For the text-containing cell, return its midpoint in (x, y) coordinate format. 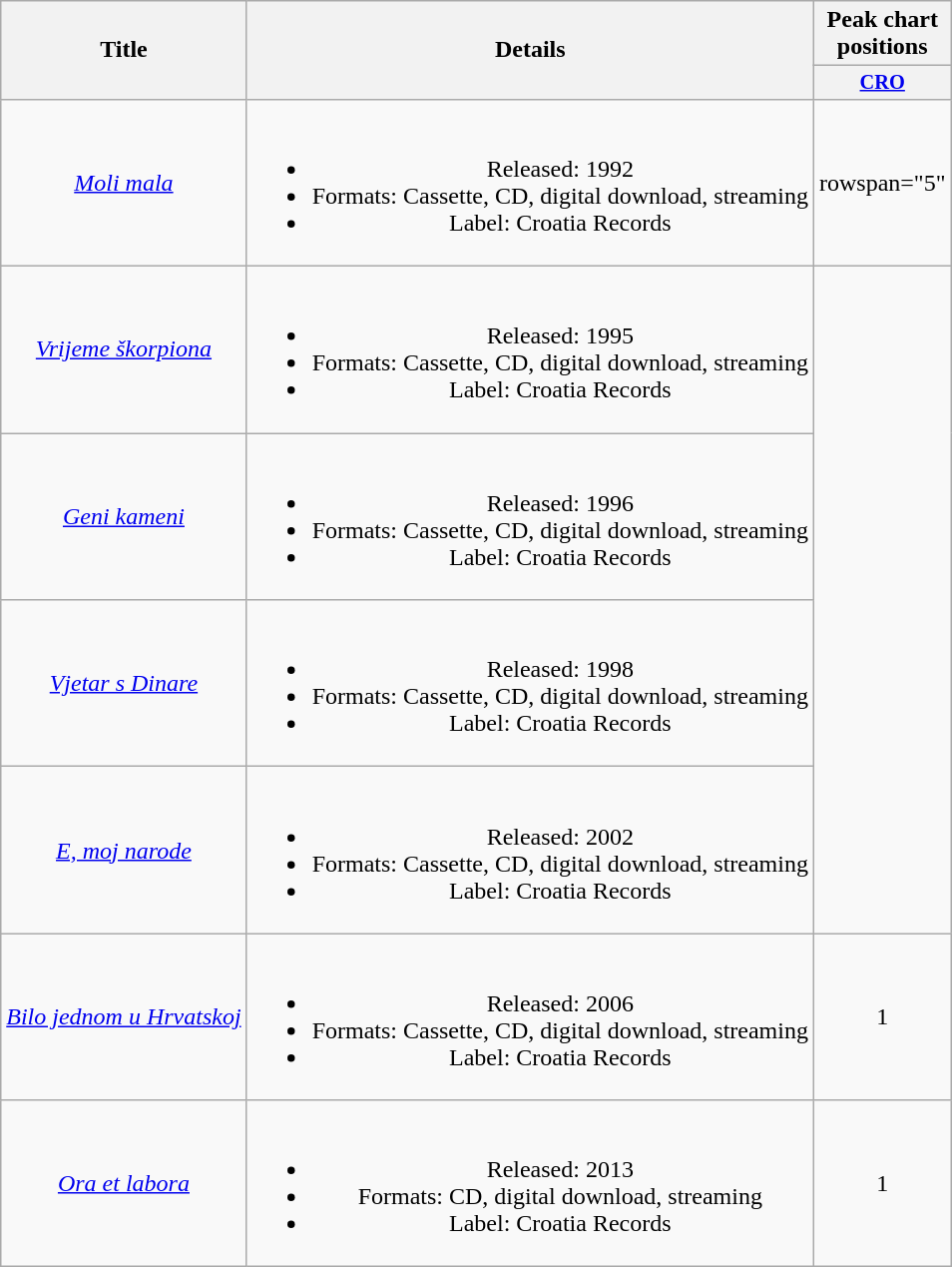
Released: 1998Formats: Cassette, CD, digital download, streamingLabel: Croatia Records (530, 683)
Released: 1996Formats: Cassette, CD, digital download, streamingLabel: Croatia Records (530, 517)
Released: 2006Formats: Cassette, CD, digital download, streamingLabel: Croatia Records (530, 1016)
Released: 1992Formats: Cassette, CD, digital download, streamingLabel: Croatia Records (530, 182)
Released: 1995Formats: Cassette, CD, digital download, streamingLabel: Croatia Records (530, 349)
Released: 2013Formats: CD, digital download, streamingLabel: Croatia Records (530, 1184)
Bilo jednom u Hrvatskoj (124, 1016)
Vjetar s Dinare (124, 683)
Geni kameni (124, 517)
Peak chart positions (882, 34)
Details (530, 50)
Vrijeme škorpiona (124, 349)
Moli mala (124, 182)
E, moj narode (124, 851)
Ora et labora (124, 1184)
rowspan="5" (882, 182)
Released: 2002Formats: Cassette, CD, digital download, streamingLabel: Croatia Records (530, 851)
CRO (882, 83)
Title (124, 50)
